For the text-containing cell, return its midpoint in [x, y] coordinate format. 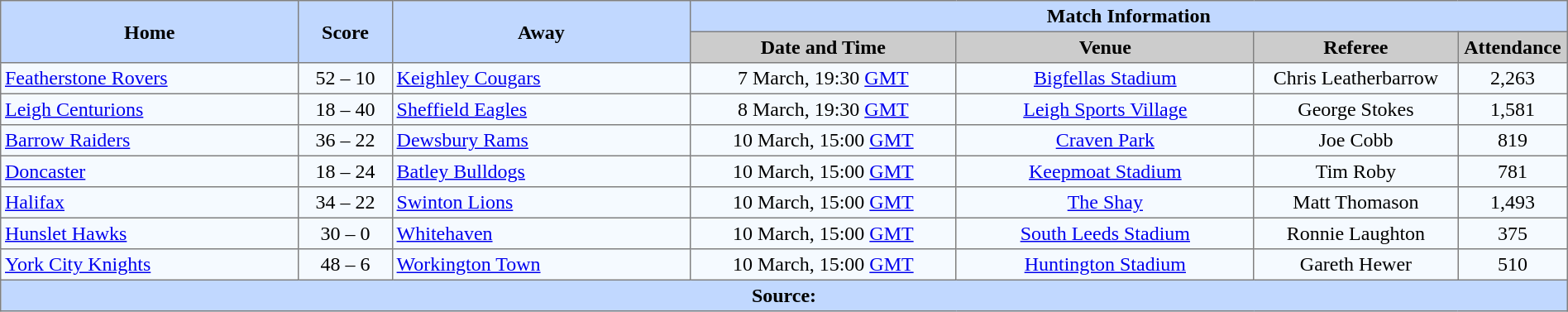
Ronnie Laughton [1355, 233]
52 – 10 [346, 79]
York City Knights [150, 265]
Leigh Centurions [150, 109]
Gareth Hewer [1355, 265]
Sheffield Eagles [541, 109]
Craven Park [1105, 141]
Leigh Sports Village [1105, 109]
1,493 [1513, 203]
Date and Time [823, 47]
30 – 0 [346, 233]
Keighley Cougars [541, 79]
Hunslet Hawks [150, 233]
Keepmoat Stadium [1105, 171]
South Leeds Stadium [1105, 233]
1,581 [1513, 109]
36 – 22 [346, 141]
48 – 6 [346, 265]
Halifax [150, 203]
Joe Cobb [1355, 141]
2,263 [1513, 79]
Barrow Raiders [150, 141]
Source: [784, 295]
Home [150, 31]
510 [1513, 265]
George Stokes [1355, 109]
Huntington Stadium [1105, 265]
Tim Roby [1355, 171]
8 March, 19:30 GMT [823, 109]
Score [346, 31]
781 [1513, 171]
Away [541, 31]
819 [1513, 141]
Chris Leatherbarrow [1355, 79]
Batley Bulldogs [541, 171]
34 – 22 [346, 203]
Bigfellas Stadium [1105, 79]
Matt Thomason [1355, 203]
The Shay [1105, 203]
18 – 40 [346, 109]
Swinton Lions [541, 203]
Match Information [1128, 17]
Attendance [1513, 47]
375 [1513, 233]
Dewsbury Rams [541, 141]
Venue [1105, 47]
Workington Town [541, 265]
Featherstone Rovers [150, 79]
18 – 24 [346, 171]
7 March, 19:30 GMT [823, 79]
Doncaster [150, 171]
Referee [1355, 47]
Whitehaven [541, 233]
